Extract the [x, y] coordinate from the center of the cell holding the provided text.  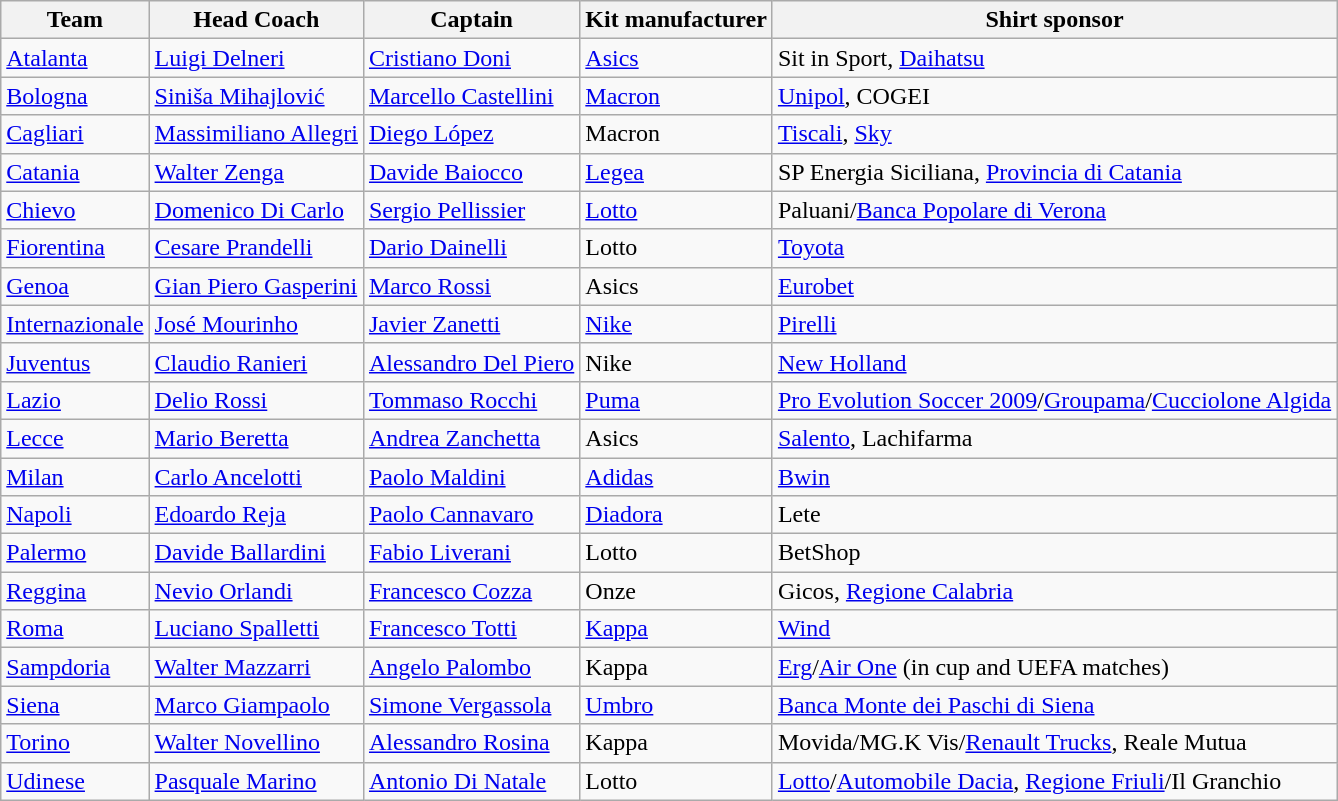
Walter Zenga [256, 172]
Milan [75, 477]
Captain [471, 20]
Bologna [75, 96]
Genoa [75, 286]
Edoardo Reja [256, 515]
Gian Piero Gasperini [256, 286]
Dario Dainelli [471, 248]
Claudio Ranieri [256, 362]
New Holland [1054, 362]
Pasquale Marino [256, 781]
Sampdoria [75, 667]
Juventus [75, 362]
Paolo Cannavaro [471, 515]
BetShop [1054, 553]
Puma [676, 400]
Internazionale [75, 324]
Bwin [1054, 477]
Atalanta [75, 58]
Movida/MG.K Vis/Renault Trucks, Reale Mutua [1054, 743]
Wind [1054, 629]
Chievo [75, 210]
Erg/Air One (in cup and UEFA matches) [1054, 667]
Simone Vergassola [471, 705]
Davide Baiocco [471, 172]
Siniša Mihajlović [256, 96]
Andrea Zanchetta [471, 438]
Reggina [75, 591]
Javier Zanetti [471, 324]
Alessandro Del Piero [471, 362]
Lecce [75, 438]
Cagliari [75, 134]
Antonio Di Natale [471, 781]
Marcello Castellini [471, 96]
Banca Monte dei Paschi di Siena [1054, 705]
Unipol, COGEI [1054, 96]
Marco Rossi [471, 286]
Torino [75, 743]
Pirelli [1054, 324]
Kit manufacturer [676, 20]
Roma [75, 629]
Head Coach [256, 20]
Palermo [75, 553]
Pro Evolution Soccer 2009/Groupama/Cucciolone Algida [1054, 400]
Lete [1054, 515]
Walter Novellino [256, 743]
Marco Giampaolo [256, 705]
José Mourinho [256, 324]
Massimiliano Allegri [256, 134]
Team [75, 20]
Diadora [676, 515]
Lotto/Automobile Dacia, Regione Friuli/Il Granchio [1054, 781]
Fabio Liverani [471, 553]
Nevio Orlandi [256, 591]
Carlo Ancelotti [256, 477]
Alessandro Rosina [471, 743]
Eurobet [1054, 286]
Sergio Pellissier [471, 210]
Adidas [676, 477]
Cesare Prandelli [256, 248]
Legea [676, 172]
Francesco Cozza [471, 591]
Mario Beretta [256, 438]
Salento, Lachifarma [1054, 438]
Shirt sponsor [1054, 20]
Davide Ballardini [256, 553]
Udinese [75, 781]
Luciano Spalletti [256, 629]
Delio Rossi [256, 400]
SP Energia Siciliana, Provincia di Catania [1054, 172]
Gicos, Regione Calabria [1054, 591]
Catania [75, 172]
Sit in Sport, Daihatsu [1054, 58]
Domenico Di Carlo [256, 210]
Onze [676, 591]
Cristiano Doni [471, 58]
Luigi Delneri [256, 58]
Lazio [75, 400]
Umbro [676, 705]
Napoli [75, 515]
Walter Mazzarri [256, 667]
Siena [75, 705]
Diego López [471, 134]
Tommaso Rocchi [471, 400]
Tiscali, Sky [1054, 134]
Angelo Palombo [471, 667]
Toyota [1054, 248]
Francesco Totti [471, 629]
Paluani/Banca Popolare di Verona [1054, 210]
Fiorentina [75, 248]
Paolo Maldini [471, 477]
